Identify which cell holds the provided text, then report its (x, y) central coordinate. 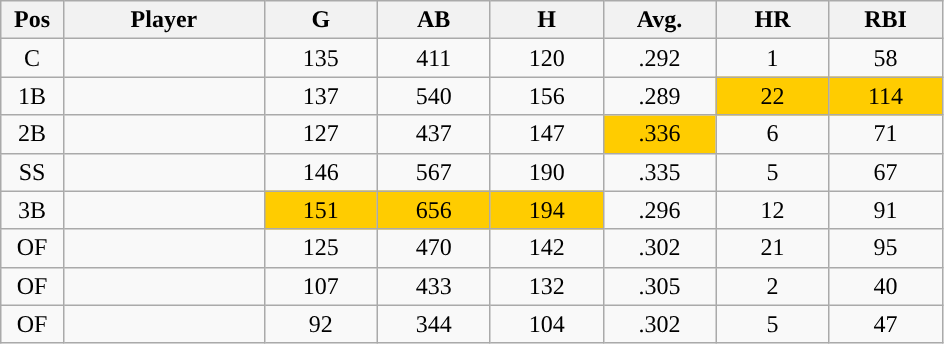
6 (772, 134)
H (546, 20)
C (32, 58)
3B (32, 210)
RBI (886, 20)
40 (886, 286)
21 (772, 248)
.292 (660, 58)
SS (32, 172)
47 (886, 324)
Pos (32, 20)
540 (434, 96)
G (320, 20)
437 (434, 134)
1 (772, 58)
142 (546, 248)
67 (886, 172)
92 (320, 324)
2 (772, 286)
71 (886, 134)
.305 (660, 286)
120 (546, 58)
190 (546, 172)
.289 (660, 96)
2B (32, 134)
137 (320, 96)
Player (164, 20)
.335 (660, 172)
104 (546, 324)
344 (434, 324)
127 (320, 134)
91 (886, 210)
433 (434, 286)
95 (886, 248)
156 (546, 96)
194 (546, 210)
AB (434, 20)
470 (434, 248)
656 (434, 210)
.336 (660, 134)
58 (886, 58)
135 (320, 58)
22 (772, 96)
107 (320, 286)
12 (772, 210)
411 (434, 58)
151 (320, 210)
132 (546, 286)
567 (434, 172)
.296 (660, 210)
HR (772, 20)
114 (886, 96)
125 (320, 248)
1B (32, 96)
Avg. (660, 20)
147 (546, 134)
146 (320, 172)
